Determine the [X, Y] coordinate at the center of the cell enclosing the given text.  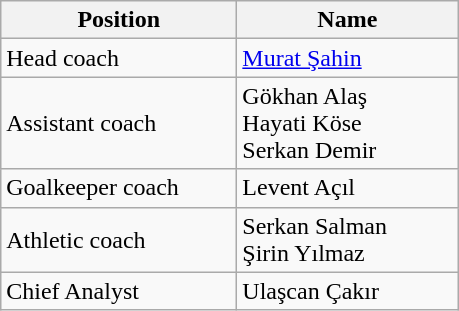
Gökhan Alaş Hayati Köse Serkan Demir [348, 123]
Ulaşcan Çakır [348, 291]
Goalkeeper coach [119, 188]
Position [119, 20]
Athletic coach [119, 240]
Name [348, 20]
Assistant coach [119, 123]
Murat Şahin [348, 58]
Chief Analyst [119, 291]
Head coach [119, 58]
Levent Açıl [348, 188]
Serkan Salman Şirin Yılmaz [348, 240]
